Provide the [X, Y] coordinate of the cell's center where the given text is located.  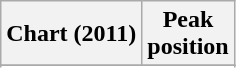
Chart (2011) [72, 34]
Peakposition [188, 34]
